Output the (x, y) coordinate of the center of the cell containing the given text.  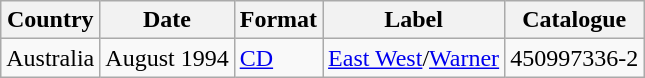
Catalogue (574, 20)
450997336-2 (574, 58)
Date (167, 20)
East West/Warner (414, 58)
Australia (50, 58)
Format (278, 20)
Country (50, 20)
August 1994 (167, 58)
CD (278, 58)
Label (414, 20)
